Scan for the cell matching the given text and deliver its [x, y] coordinate at center. 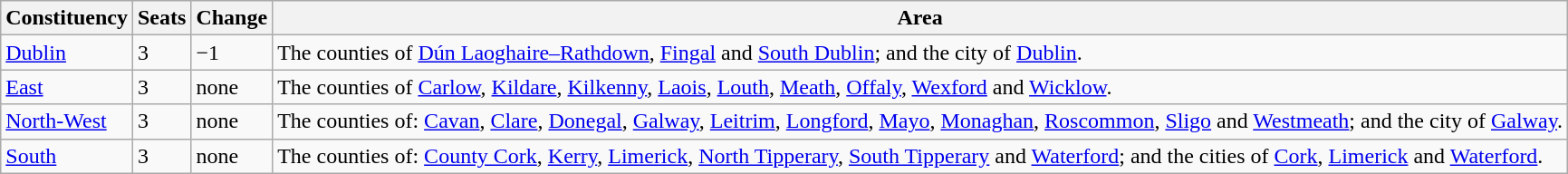
East [67, 87]
The counties of: Cavan, Clare, Donegal, Galway, Leitrim, Longford, Mayo, Monaghan, Roscommon, Sligo and Westmeath; and the city of Galway. [920, 121]
Area [920, 18]
Seats [161, 18]
North-West [67, 121]
−1 [232, 53]
The counties of Dún Laoghaire–Rathdown, Fingal and South Dublin; and the city of Dublin. [920, 53]
South [67, 156]
Constituency [67, 18]
Change [232, 18]
The counties of Carlow, Kildare, Kilkenny, Laois, Louth, Meath, Offaly, Wexford and Wicklow. [920, 87]
The counties of: County Cork, Kerry, Limerick, North Tipperary, South Tipperary and Waterford; and the cities of Cork, Limerick and Waterford. [920, 156]
Dublin [67, 53]
